Determine the (x, y) coordinate at the center of the cell enclosing the given text.  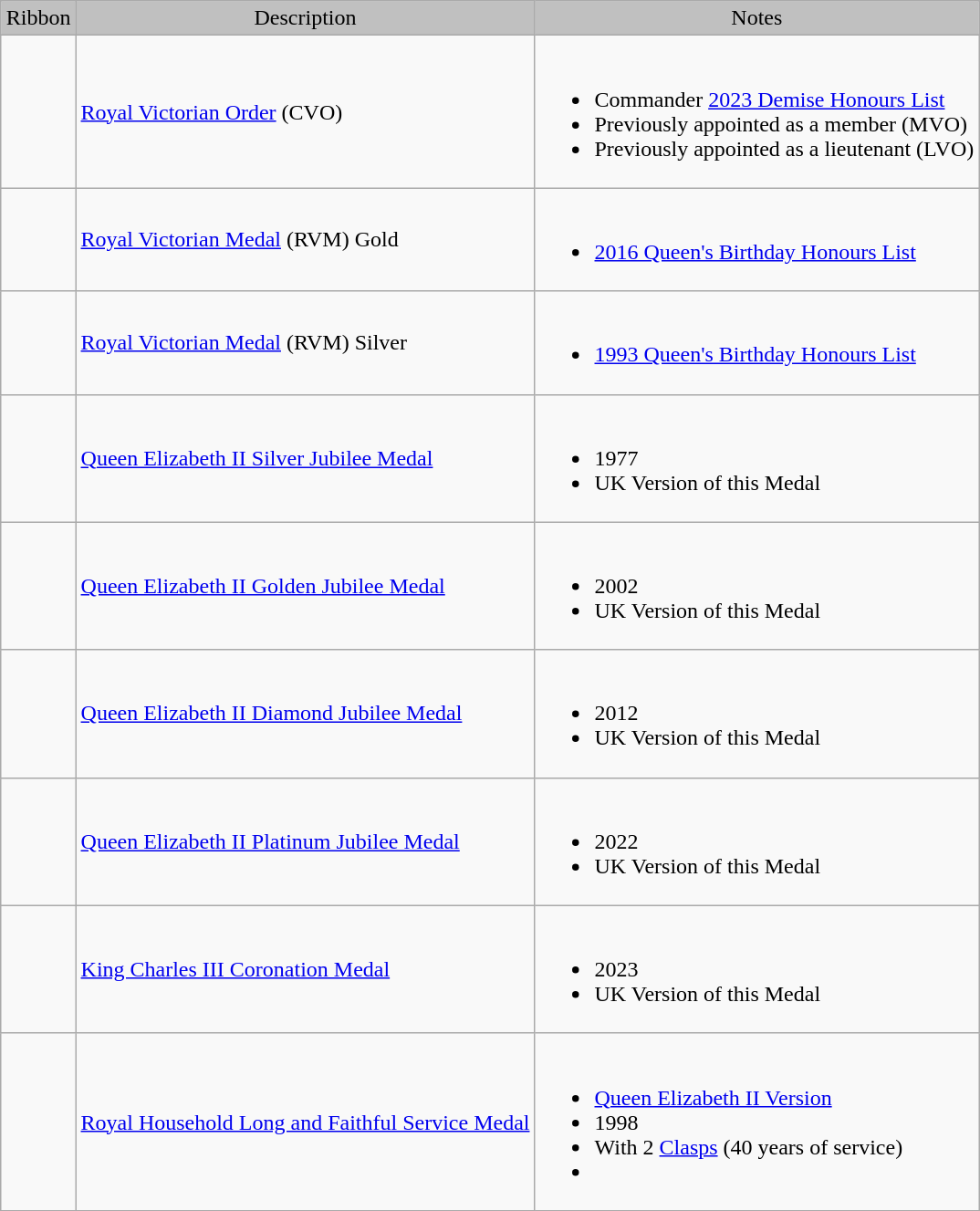
King Charles III Coronation Medal (305, 969)
Queen Elizabeth II Silver Jubilee Medal (305, 458)
Queen Elizabeth II Diamond Jubilee Medal (305, 714)
Royal Victorian Order (CVO) (305, 111)
1993 Queen's Birthday Honours List (757, 343)
2012UK Version of this Medal (757, 714)
Queen Elizabeth II Version1998With 2 Clasps (40 years of service) (757, 1122)
2016 Queen's Birthday Honours List (757, 239)
Queen Elizabeth II Golden Jubilee Medal (305, 586)
2002UK Version of this Medal (757, 586)
Ribbon (38, 18)
Royal Household Long and Faithful Service Medal (305, 1122)
2023UK Version of this Medal (757, 969)
Commander 2023 Demise Honours ListPreviously appointed as a member (MVO)Previously appointed as a lieutenant (LVO) (757, 111)
Description (305, 18)
Royal Victorian Medal (RVM) Gold (305, 239)
2022UK Version of this Medal (757, 841)
1977UK Version of this Medal (757, 458)
Notes (757, 18)
Queen Elizabeth II Platinum Jubilee Medal (305, 841)
Royal Victorian Medal (RVM) Silver (305, 343)
